Identify which cell holds the provided text, then report its (x, y) central coordinate. 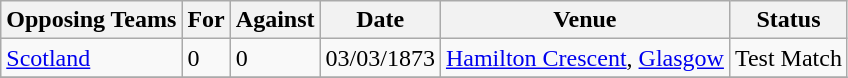
Against (275, 20)
Scotland (92, 58)
Status (788, 20)
03/03/1873 (380, 58)
Venue (584, 20)
Opposing Teams (92, 20)
For (206, 20)
Test Match (788, 58)
Date (380, 20)
Hamilton Crescent, Glasgow (584, 58)
